Return (X, Y) of the center of cell containing provided text 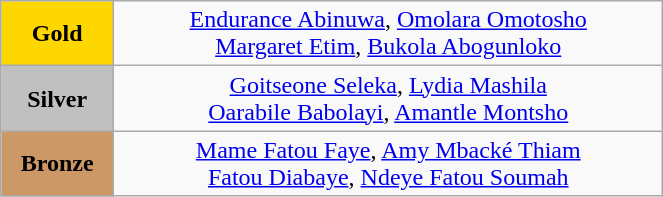
Mame Fatou Faye, Amy Mbacké ThiamFatou Diabaye, Ndeye Fatou Soumah (388, 164)
Endurance Abinuwa, Omolara OmotoshoMargaret Etim, Bukola Abogunloko (388, 34)
Silver (58, 98)
Goitseone Seleka, Lydia MashilaOarabile Babolayi, Amantle Montsho (388, 98)
Bronze (58, 164)
Gold (58, 34)
